Provide the (x, y) coordinate of the cell's center where the given text is located.  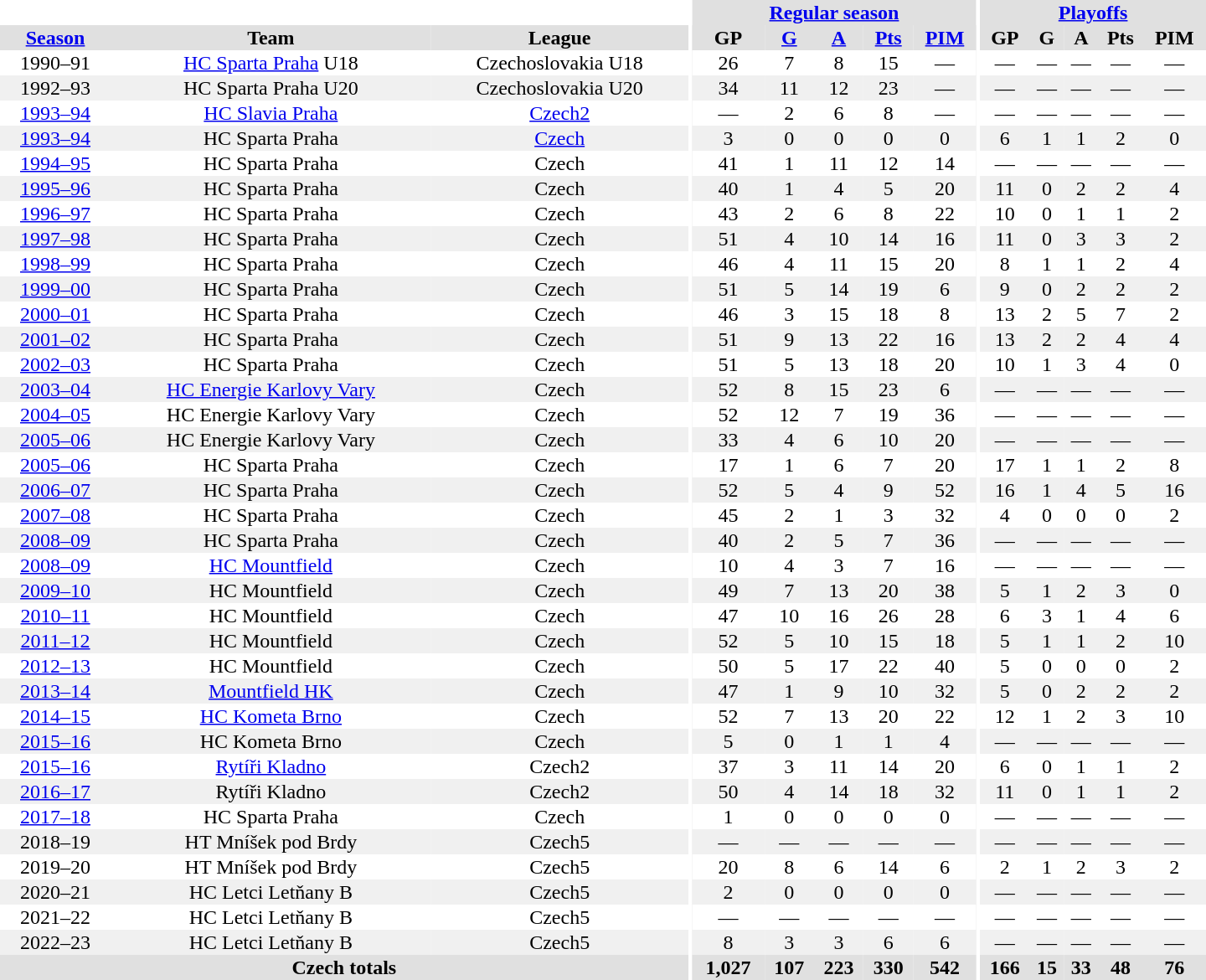
2020–21 (55, 892)
2022–23 (55, 942)
166 (1005, 967)
2002–03 (55, 364)
1997–98 (55, 239)
49 (729, 591)
38 (945, 591)
1,027 (729, 967)
1992–93 (55, 88)
Team (271, 38)
Mountfield HK (271, 691)
542 (945, 967)
41 (729, 163)
107 (789, 967)
2013–14 (55, 691)
1995–96 (55, 188)
Czechoslovakia U20 (559, 88)
2016–17 (55, 792)
Czechoslovakia U18 (559, 63)
2004–05 (55, 415)
2006–07 (55, 490)
2001–02 (55, 339)
2018–19 (55, 842)
Regular season (834, 13)
76 (1174, 967)
223 (839, 967)
2007–08 (55, 515)
HC Slavia Praha (271, 113)
2021–22 (55, 917)
HC Sparta Praha U18 (271, 63)
Playoffs (1093, 13)
2012–13 (55, 666)
2003–04 (55, 389)
2019–20 (55, 867)
2011–12 (55, 641)
Season (55, 38)
43 (729, 214)
28 (945, 616)
2010–11 (55, 616)
1996–97 (55, 214)
48 (1121, 967)
1999–00 (55, 289)
1998–99 (55, 264)
2017–18 (55, 817)
34 (729, 88)
HC Sparta Praha U20 (271, 88)
330 (888, 967)
2000–01 (55, 314)
37 (729, 766)
45 (729, 515)
Czech totals (344, 967)
1990–91 (55, 63)
2014–15 (55, 716)
2009–10 (55, 591)
1994–95 (55, 163)
League (559, 38)
